Detect which cell encompasses the target text, then output its [X, Y] center coordinate. 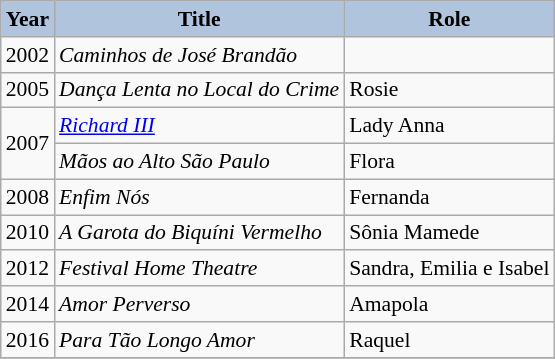
Caminhos de José Brandão [199, 55]
2014 [28, 304]
2010 [28, 233]
Para Tão Longo Amor [199, 340]
Title [199, 19]
Year [28, 19]
Dança Lenta no Local do Crime [199, 90]
Flora [449, 162]
2012 [28, 269]
Mãos ao Alto São Paulo [199, 162]
Richard III [199, 126]
2016 [28, 340]
Festival Home Theatre [199, 269]
Amor Perverso [199, 304]
A Garota do Biquíni Vermelho [199, 233]
Lady Anna [449, 126]
2008 [28, 197]
Raquel [449, 340]
2005 [28, 90]
2002 [28, 55]
Fernanda [449, 197]
Amapola [449, 304]
Enfim Nós [199, 197]
Sônia Mamede [449, 233]
Rosie [449, 90]
2007 [28, 144]
Role [449, 19]
Sandra, Emilia e Isabel [449, 269]
